Find where the given text appears and provide that cell's center as (X, Y) coordinate. 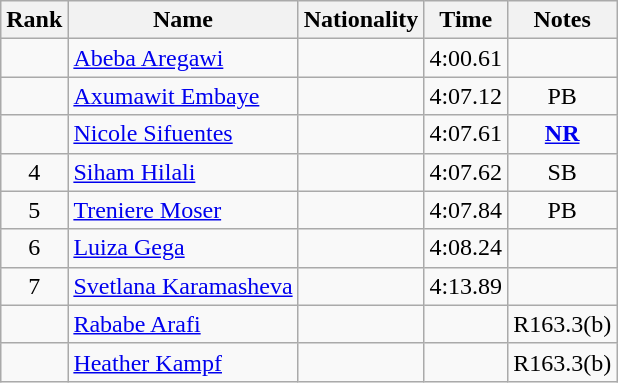
4:00.61 (466, 58)
Axumawit Embaye (183, 96)
4:07.62 (466, 172)
4:07.12 (466, 96)
4:07.61 (466, 134)
Notes (562, 20)
5 (34, 210)
Time (466, 20)
Name (183, 20)
4:08.24 (466, 248)
4 (34, 172)
7 (34, 286)
Heather Kampf (183, 362)
Nicole Sifuentes (183, 134)
Nationality (361, 20)
4:13.89 (466, 286)
Rank (34, 20)
SB (562, 172)
Svetlana Karamasheva (183, 286)
Abeba Aregawi (183, 58)
Siham Hilali (183, 172)
Rababe Arafi (183, 324)
Luiza Gega (183, 248)
NR (562, 134)
4:07.84 (466, 210)
6 (34, 248)
Treniere Moser (183, 210)
